Detect which cell encompasses the target text, then output its [x, y] center coordinate. 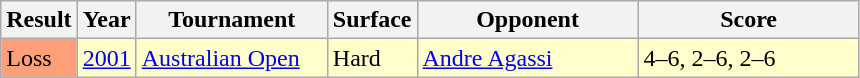
Surface [372, 20]
Year [106, 20]
4–6, 2–6, 2–6 [748, 58]
Score [748, 20]
Opponent [528, 20]
Hard [372, 58]
Loss [39, 58]
2001 [106, 58]
Result [39, 20]
Tournament [232, 20]
Australian Open [232, 58]
Andre Agassi [528, 58]
